Scan for the cell matching the given text and deliver its [x, y] coordinate at center. 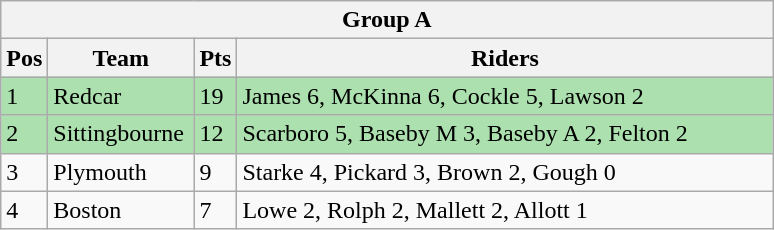
1 [24, 96]
Team [121, 58]
Sittingbourne [121, 134]
Boston [121, 210]
2 [24, 134]
19 [216, 96]
Group A [387, 20]
Pos [24, 58]
Lowe 2, Rolph 2, Mallett 2, Allott 1 [505, 210]
Riders [505, 58]
James 6, McKinna 6, Cockle 5, Lawson 2 [505, 96]
Redcar [121, 96]
Scarboro 5, Baseby M 3, Baseby A 2, Felton 2 [505, 134]
9 [216, 172]
Plymouth [121, 172]
12 [216, 134]
Starke 4, Pickard 3, Brown 2, Gough 0 [505, 172]
7 [216, 210]
4 [24, 210]
3 [24, 172]
Pts [216, 58]
